Find where the given text appears and provide that cell's center as [x, y] coordinate. 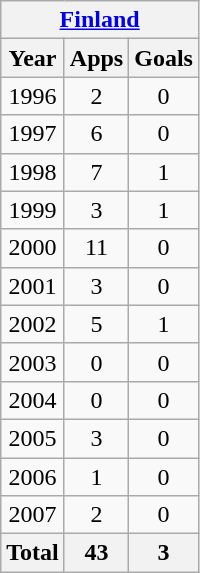
Total [33, 553]
2001 [33, 286]
2005 [33, 438]
Finland [100, 20]
1998 [33, 172]
11 [96, 248]
1999 [33, 210]
2004 [33, 400]
2002 [33, 324]
2003 [33, 362]
Goals [164, 58]
2000 [33, 248]
1997 [33, 134]
2006 [33, 477]
Apps [96, 58]
2007 [33, 515]
Year [33, 58]
43 [96, 553]
5 [96, 324]
6 [96, 134]
1996 [33, 96]
7 [96, 172]
